Scan for the cell matching the given text and deliver its [x, y] coordinate at center. 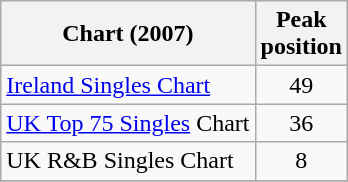
Chart (2007) [128, 34]
Peakposition [301, 34]
8 [301, 161]
UK Top 75 Singles Chart [128, 123]
Ireland Singles Chart [128, 85]
49 [301, 85]
36 [301, 123]
UK R&B Singles Chart [128, 161]
